Output the [X, Y] coordinate of the center of the cell containing the given text.  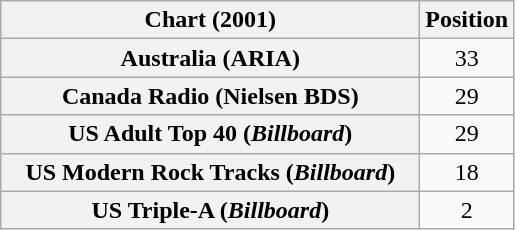
US Modern Rock Tracks (Billboard) [210, 172]
Australia (ARIA) [210, 58]
2 [467, 210]
Chart (2001) [210, 20]
18 [467, 172]
US Triple-A (Billboard) [210, 210]
33 [467, 58]
Canada Radio (Nielsen BDS) [210, 96]
Position [467, 20]
US Adult Top 40 (Billboard) [210, 134]
